Provide the (x, y) coordinate of the cell's center where the given text is located.  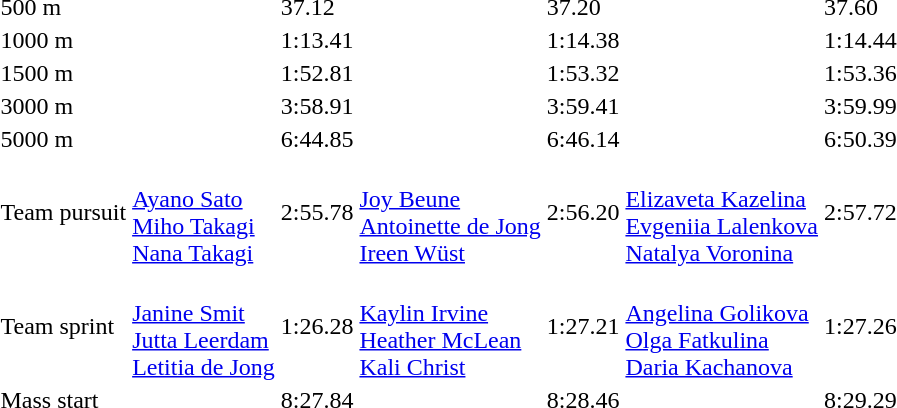
Janine SmitJutta LeerdamLetitia de Jong (204, 326)
1:14.38 (583, 40)
6:46.14 (583, 139)
1:27.21 (583, 326)
Elizaveta KazelinaEvgeniia LalenkovaNatalya Voronina (722, 212)
3:59.41 (583, 106)
1:26.28 (317, 326)
1:13.41 (317, 40)
1:53.32 (583, 73)
1:52.81 (317, 73)
2:55.78 (317, 212)
3:58.91 (317, 106)
Kaylin IrvineHeather McLeanKali Christ (450, 326)
Ayano SatoMiho TakagiNana Takagi (204, 212)
Joy BeuneAntoinette de JongIreen Wüst (450, 212)
6:44.85 (317, 139)
Angelina GolikovaOlga FatkulinaDaria Kachanova (722, 326)
2:56.20 (583, 212)
